Extract the (x, y) coordinate from the center of the cell holding the provided text.  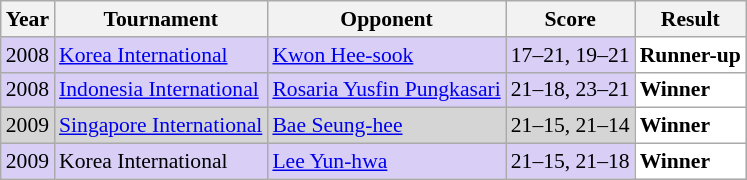
Rosaria Yusfin Pungkasari (386, 90)
21–18, 23–21 (570, 90)
Score (570, 19)
Opponent (386, 19)
21–15, 21–18 (570, 162)
Year (28, 19)
Singapore International (160, 126)
Kwon Hee-sook (386, 55)
Result (690, 19)
Bae Seung-hee (386, 126)
Tournament (160, 19)
21–15, 21–14 (570, 126)
Lee Yun-hwa (386, 162)
Indonesia International (160, 90)
17–21, 19–21 (570, 55)
Runner-up (690, 55)
